Scan for the cell matching the given text and deliver its (x, y) coordinate at center. 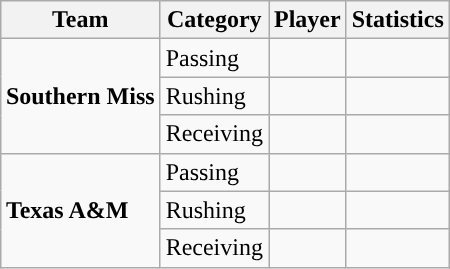
Texas A&M (80, 210)
Category (214, 20)
Team (80, 20)
Statistics (398, 20)
Player (307, 20)
Southern Miss (80, 96)
